Output the [X, Y] coordinate of the center of the cell containing the given text.  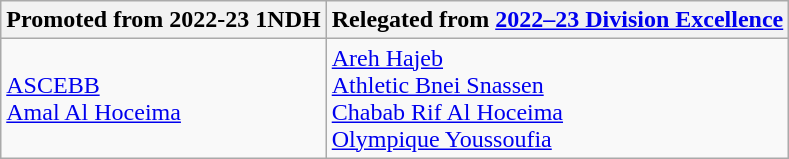
ASCEBBAmal Al Hoceima [164, 98]
Relegated from 2022–23 Division Excellence [558, 20]
Promoted from 2022-23 1NDH [164, 20]
Areh HajebAthletic Bnei SnassenChabab Rif Al HoceimaOlympique Youssoufia [558, 98]
